From the cell containing the given text, extract its center point as [X, Y] coordinate. 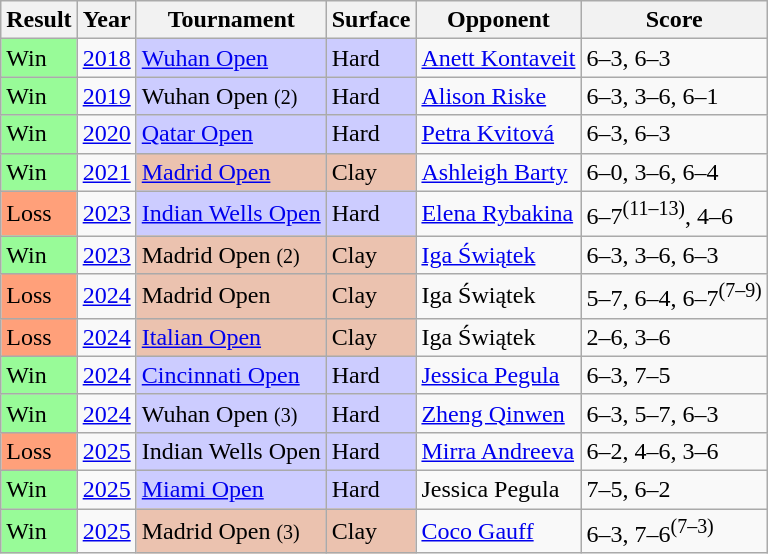
Tournament [231, 20]
Wuhan Open (2) [231, 96]
6–3, 3–6, 6–1 [674, 96]
Petra Kvitová [498, 134]
Score [674, 20]
6–3, 3–6, 6–3 [674, 255]
2020 [106, 134]
6–3, 7–5 [674, 375]
2021 [106, 172]
Zheng Qinwen [498, 413]
Madrid Open (2) [231, 255]
Cincinnati Open [231, 375]
Wuhan Open [231, 58]
6–3, 7–6(7–3) [674, 532]
Wuhan Open (3) [231, 413]
6–3, 5–7, 6–3 [674, 413]
Surface [371, 20]
7–5, 6–2 [674, 489]
2018 [106, 58]
Opponent [498, 20]
Coco Gauff [498, 532]
6–7(11–13), 4–6 [674, 214]
Alison Riske [498, 96]
Mirra Andreeva [498, 451]
Year [106, 20]
Anett Kontaveit [498, 58]
6–2, 4–6, 3–6 [674, 451]
5–7, 6–4, 6–7(7–9) [674, 296]
Madrid Open (3) [231, 532]
Italian Open [231, 337]
Ashleigh Barty [498, 172]
Qatar Open [231, 134]
2–6, 3–6 [674, 337]
6–0, 3–6, 6–4 [674, 172]
2019 [106, 96]
Result [39, 20]
Elena Rybakina [498, 214]
Miami Open [231, 489]
